Scan for the cell matching the given text and deliver its [X, Y] coordinate at center. 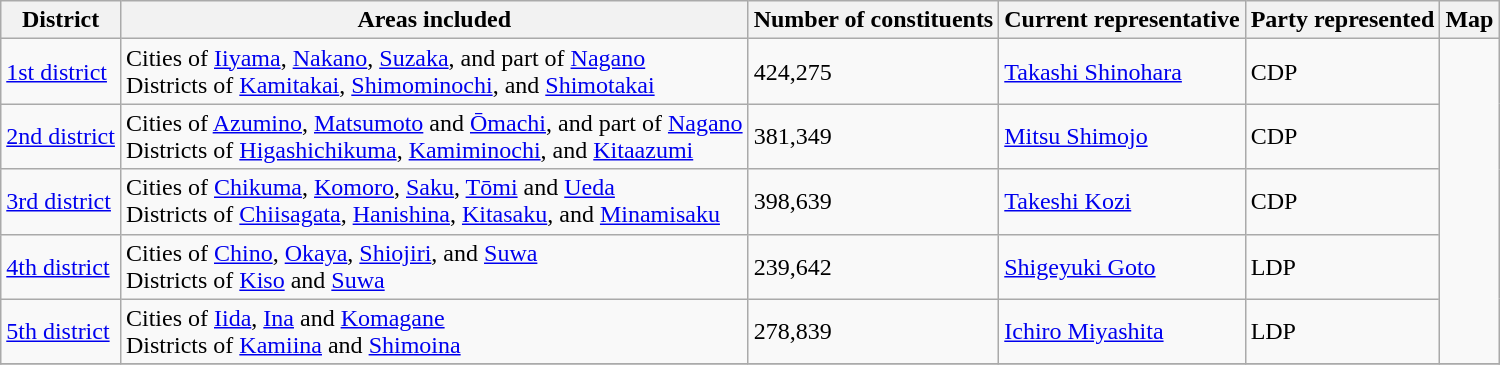
Map [1470, 20]
5th district [61, 332]
Cities of Chikuma, Komoro, Saku, Tōmi and UedaDistricts of Chiisagata, Hanishina, Kitasaku, and Minamisaku [434, 202]
Shigeyuki Goto [1122, 266]
381,349 [874, 136]
Number of constituents [874, 20]
4th district [61, 266]
278,839 [874, 332]
239,642 [874, 266]
Areas included [434, 20]
398,639 [874, 202]
Cities of Iiyama, Nakano, Suzaka, and part of NaganoDistricts of Kamitakai, Shimominochi, and Shimotakai [434, 72]
Cities of Chino, Okaya, Shiojiri, and SuwaDistricts of Kiso and Suwa [434, 266]
424,275 [874, 72]
1st district [61, 72]
2nd district [61, 136]
Cities of Iida, Ina and KomaganeDistricts of Kamiina and Shimoina [434, 332]
District [61, 20]
Party represented [1342, 20]
3rd district [61, 202]
Takashi Shinohara [1122, 72]
Cities of Azumino, Matsumoto and Ōmachi, and part of NaganoDistricts of Higashichikuma, Kamiminochi, and Kitaazumi [434, 136]
Ichiro Miyashita [1122, 332]
Takeshi Kozi [1122, 202]
Mitsu Shimojo [1122, 136]
Current representative [1122, 20]
